Find where the given text appears and provide that cell's center as [x, y] coordinate. 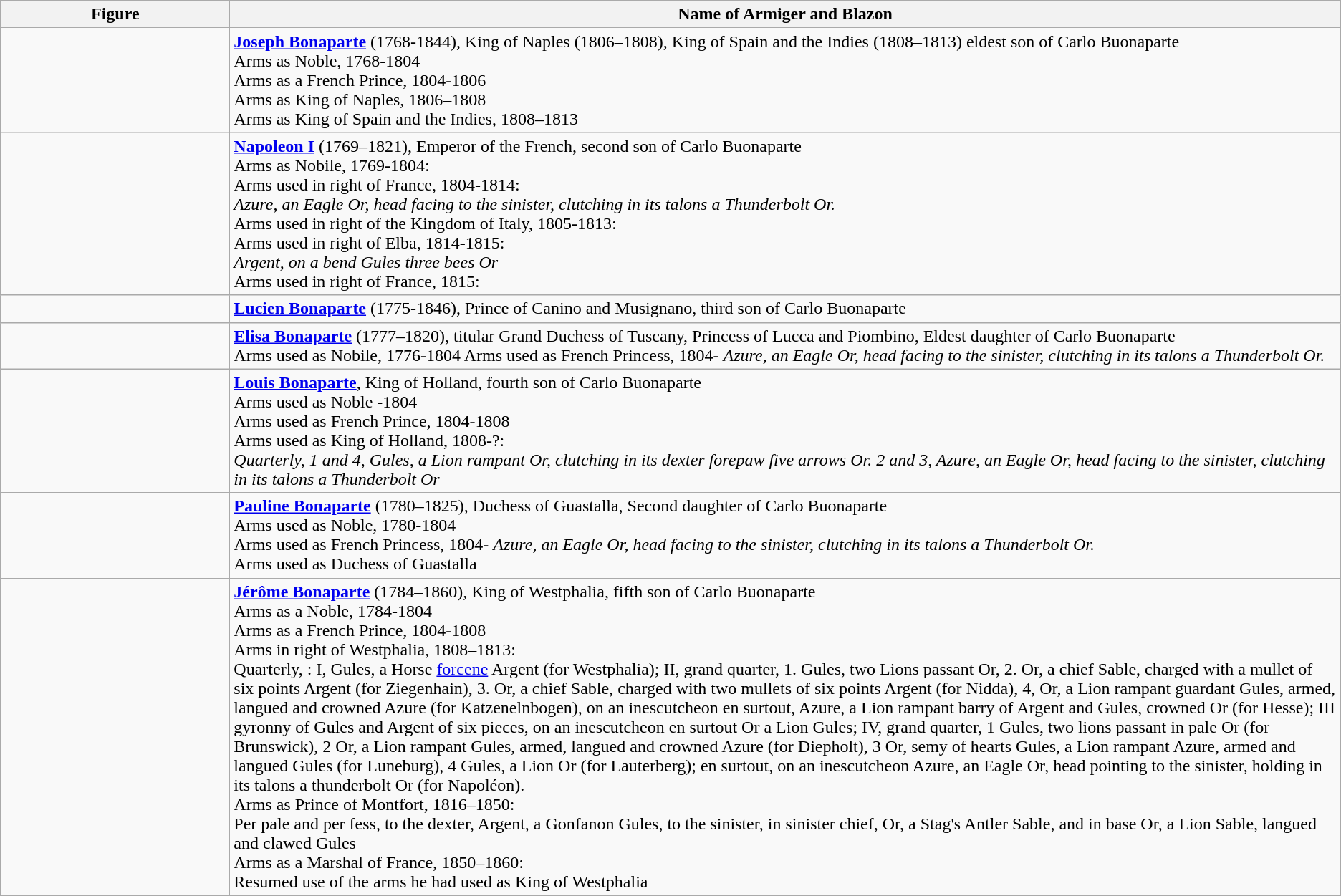
Figure [115, 14]
Name of Armiger and Blazon [785, 14]
Lucien Bonaparte (1775-1846), Prince of Canino and Musignano, third son of Carlo Buonaparte [785, 309]
